Return the (X, Y) coordinate for the center point of the cell that contains the specified text.  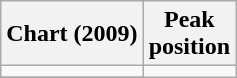
Peakposition (189, 34)
Chart (2009) (72, 34)
